Return the [x, y] coordinate for the center point of the cell that contains the specified text.  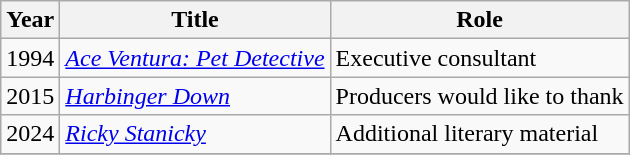
Year [30, 20]
Producers would like to thank [480, 96]
1994 [30, 58]
Role [480, 20]
Title [195, 20]
2015 [30, 96]
2024 [30, 134]
Executive consultant [480, 58]
Additional literary material [480, 134]
Ricky Stanicky [195, 134]
Ace Ventura: Pet Detective [195, 58]
Harbinger Down [195, 96]
